Determine the [x, y] coordinate at the center of the cell enclosing the given text.  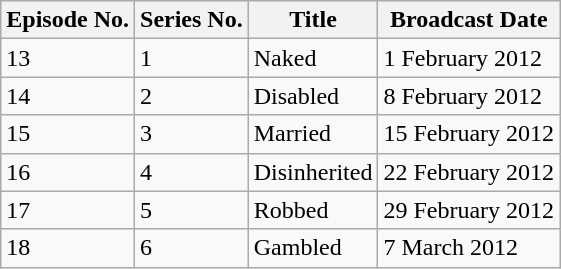
Disinherited [313, 172]
18 [68, 248]
7 March 2012 [469, 248]
Episode No. [68, 20]
4 [192, 172]
Broadcast Date [469, 20]
15 February 2012 [469, 134]
29 February 2012 [469, 210]
15 [68, 134]
14 [68, 96]
Naked [313, 58]
Robbed [313, 210]
5 [192, 210]
6 [192, 248]
Title [313, 20]
16 [68, 172]
Series No. [192, 20]
Gambled [313, 248]
8 February 2012 [469, 96]
1 [192, 58]
Disabled [313, 96]
Married [313, 134]
1 February 2012 [469, 58]
17 [68, 210]
13 [68, 58]
2 [192, 96]
3 [192, 134]
22 February 2012 [469, 172]
